Scan for the cell matching the given text and deliver its [x, y] coordinate at center. 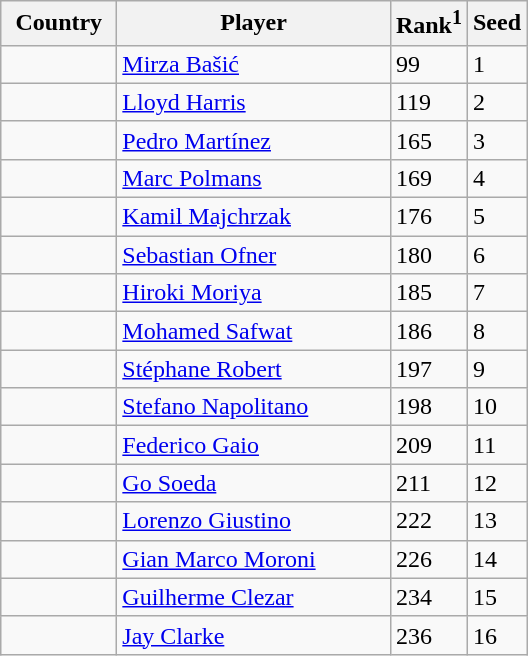
8 [496, 331]
15 [496, 597]
16 [496, 635]
169 [428, 178]
7 [496, 293]
11 [496, 445]
197 [428, 369]
12 [496, 483]
6 [496, 255]
3 [496, 140]
Pedro Martínez [254, 140]
198 [428, 407]
Stéphane Robert [254, 369]
Kamil Majchrzak [254, 217]
Sebastian Ofner [254, 255]
119 [428, 102]
14 [496, 559]
9 [496, 369]
Gian Marco Moroni [254, 559]
Rank1 [428, 24]
Player [254, 24]
Lorenzo Giustino [254, 521]
176 [428, 217]
Federico Gaio [254, 445]
Mirza Bašić [254, 64]
99 [428, 64]
180 [428, 255]
186 [428, 331]
5 [496, 217]
Jay Clarke [254, 635]
165 [428, 140]
Seed [496, 24]
226 [428, 559]
Mohamed Safwat [254, 331]
1 [496, 64]
Country [59, 24]
234 [428, 597]
222 [428, 521]
10 [496, 407]
Lloyd Harris [254, 102]
Hiroki Moriya [254, 293]
Guilherme Clezar [254, 597]
185 [428, 293]
2 [496, 102]
4 [496, 178]
Marc Polmans [254, 178]
211 [428, 483]
209 [428, 445]
Go Soeda [254, 483]
13 [496, 521]
Stefano Napolitano [254, 407]
236 [428, 635]
